Detect which cell encompasses the target text, then output its [x, y] center coordinate. 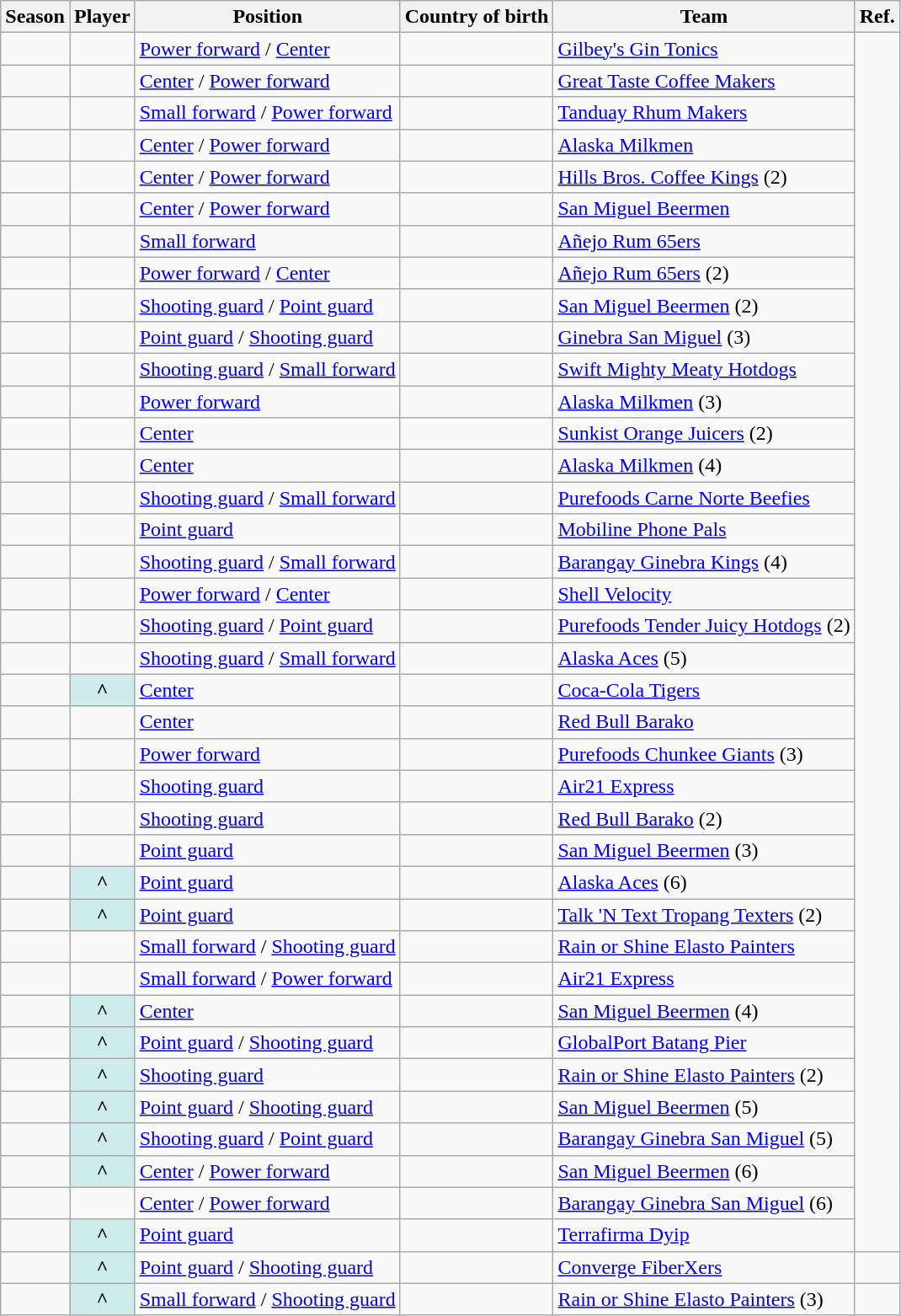
San Miguel Beermen [704, 209]
Barangay Ginebra Kings (4) [704, 562]
Gilbey's Gin Tonics [704, 49]
San Miguel Beermen (2) [704, 305]
Sunkist Orange Juicers (2) [704, 434]
Mobiline Phone Pals [704, 530]
Barangay Ginebra San Miguel (6) [704, 1203]
Alaska Aces (5) [704, 658]
Team [704, 17]
San Miguel Beermen (3) [704, 850]
Talk 'N Text Tropang Texters (2) [704, 914]
Country of birth [477, 17]
Purefoods Carne Norte Beefies [704, 498]
Red Bull Barako (2) [704, 818]
Converge FiberXers [704, 1267]
Ref. [877, 17]
Season [35, 17]
San Miguel Beermen (6) [704, 1171]
Purefoods Chunkee Giants (3) [704, 754]
Player [102, 17]
Alaska Milkmen (4) [704, 466]
Position [268, 17]
Alaska Milkmen (3) [704, 402]
Barangay Ginebra San Miguel (5) [704, 1139]
Purefoods Tender Juicy Hotdogs (2) [704, 626]
Rain or Shine Elasto Painters (2) [704, 1075]
Small forward [268, 241]
Coca-Cola Tigers [704, 690]
Terrafirma Dyip [704, 1235]
Tanduay Rhum Makers [704, 113]
Alaska Milkmen [704, 145]
San Miguel Beermen (4) [704, 1011]
Añejo Rum 65ers (2) [704, 273]
Rain or Shine Elasto Painters (3) [704, 1299]
Shell Velocity [704, 594]
Great Taste Coffee Makers [704, 81]
San Miguel Beermen (5) [704, 1107]
Rain or Shine Elasto Painters [704, 947]
Red Bull Barako [704, 722]
GlobalPort Batang Pier [704, 1043]
Hills Bros. Coffee Kings (2) [704, 177]
Alaska Aces (6) [704, 882]
Swift Mighty Meaty Hotdogs [704, 369]
Ginebra San Miguel (3) [704, 337]
Añejo Rum 65ers [704, 241]
